Determine the [x, y] coordinate at the center of the cell enclosing the given text.  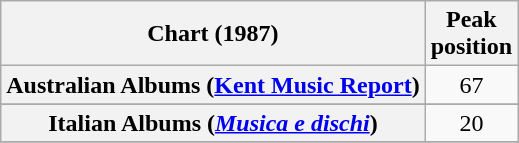
20 [471, 123]
67 [471, 85]
Chart (1987) [213, 34]
Australian Albums (Kent Music Report) [213, 85]
Peakposition [471, 34]
Italian Albums (Musica e dischi) [213, 123]
